From the cell containing the given text, extract its center point as (x, y) coordinate. 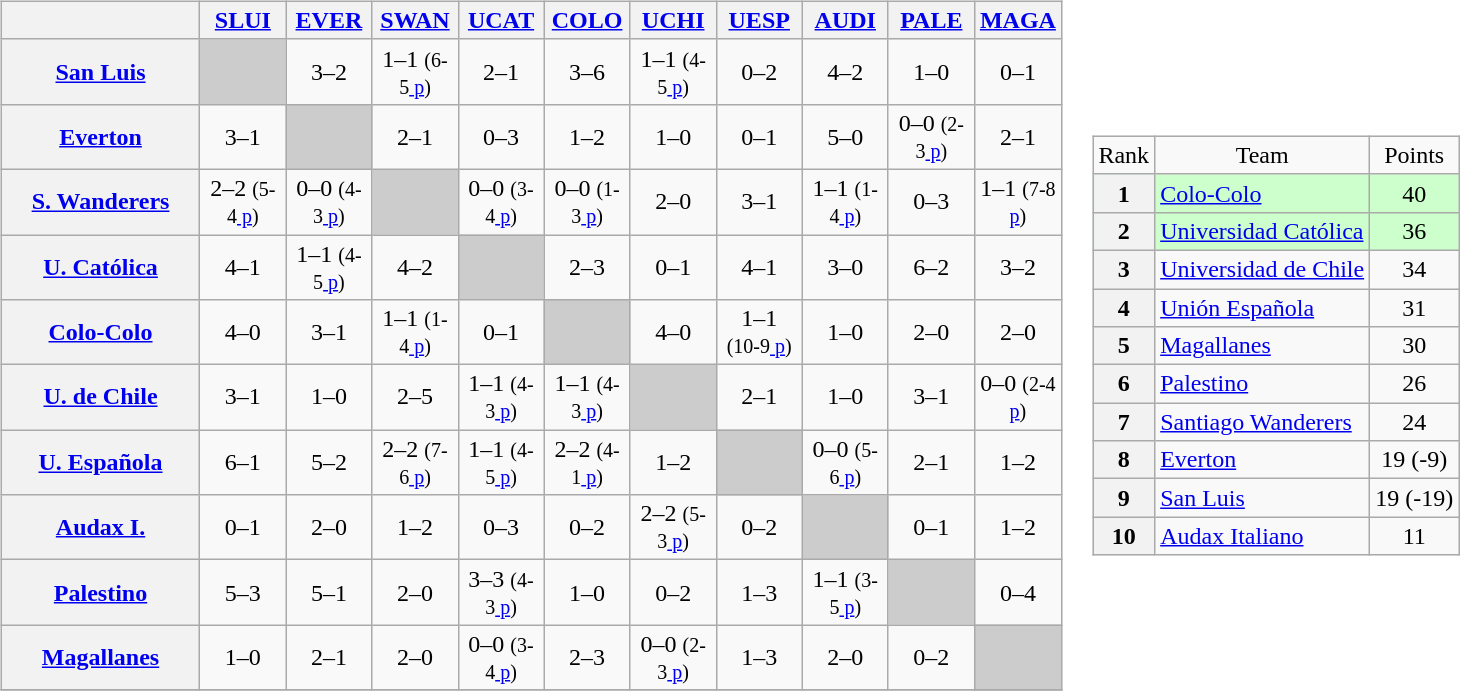
5–3 (243, 592)
UCAT (501, 20)
2–2 (4-1 p) (587, 462)
PALE (931, 20)
Rank (1124, 155)
EVER (329, 20)
36 (1414, 231)
6–1 (243, 462)
3–0 (845, 266)
31 (1414, 307)
UCHI (673, 20)
1–1 (6-5 p) (415, 72)
1 (1124, 193)
0–0 (1-3 p) (587, 202)
2 (1124, 231)
U. de Chile (100, 398)
2–2 (5-3 p) (673, 528)
Unión Española (1262, 307)
SLUI (243, 20)
5–0 (845, 136)
3–3 (4-3 p) (501, 592)
6 (1124, 384)
26 (1414, 384)
3 (1124, 269)
U. Española (100, 462)
10 (1124, 536)
UESP (759, 20)
Audax I. (100, 528)
6–2 (931, 266)
Points (1414, 155)
40 (1414, 193)
5–2 (329, 462)
0–0 (2-4 p) (1018, 398)
30 (1414, 346)
9 (1124, 498)
1–1 (7-8 p) (1018, 202)
MAGA (1018, 20)
0–0 (4-3 p) (329, 202)
Audax Italiano (1262, 536)
1–1 (10-9 p) (759, 332)
11 (1414, 536)
1–1 (3-5 p) (845, 592)
4 (1124, 307)
COLO (587, 20)
3–6 (587, 72)
Universidad Católica (1262, 231)
Universidad de Chile (1262, 269)
34 (1414, 269)
19 (-9) (1414, 460)
24 (1414, 422)
0–0 (5-6 p) (845, 462)
SWAN (415, 20)
5–1 (329, 592)
5 (1124, 346)
0–4 (1018, 592)
Team (1262, 155)
7 (1124, 422)
2–5 (415, 398)
S. Wanderers (100, 202)
19 (-19) (1414, 498)
AUDI (845, 20)
2–2 (7-6 p) (415, 462)
Santiago Wanderers (1262, 422)
8 (1124, 460)
2–2 (5-4 p) (243, 202)
U. Católica (100, 266)
